Return [x, y] of the center of cell containing provided text 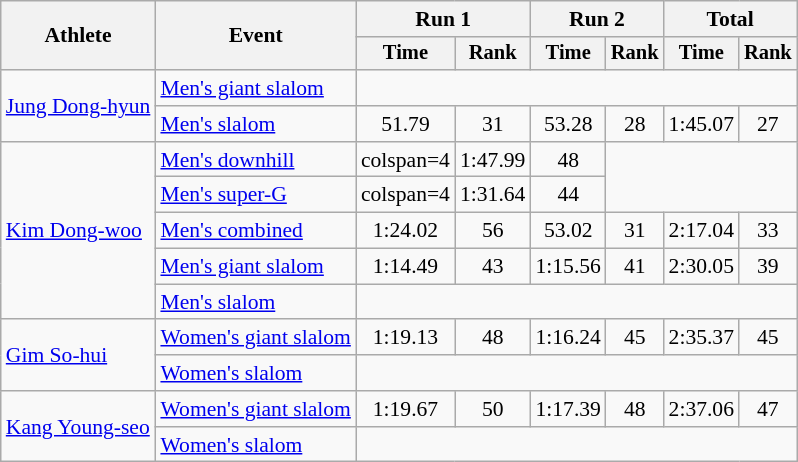
Women's slalom [256, 373]
Event [256, 36]
2:17.04 [702, 231]
Jung Dong-hyun [78, 106]
Run 2 [596, 19]
Gim So-hui [78, 356]
1:19.67 [406, 409]
1:19.13 [406, 338]
50 [492, 409]
47 [768, 409]
Athlete [78, 36]
1:31.64 [492, 195]
Total [730, 19]
56 [492, 231]
53.02 [568, 231]
1:45.07 [702, 124]
Kim Dong-woo [78, 231]
2:30.05 [702, 267]
Run 1 [444, 19]
28 [635, 124]
Men's super-G [256, 195]
53.28 [568, 124]
1:16.24 [568, 338]
1:24.02 [406, 231]
43 [492, 267]
44 [568, 195]
Kang Young-seo [78, 426]
27 [768, 124]
2:37.06 [702, 409]
39 [768, 267]
2:35.37 [702, 338]
1:47.99 [492, 160]
41 [635, 267]
1:14.49 [406, 267]
Men's downhill [256, 160]
Men's combined [256, 231]
51.79 [406, 124]
33 [768, 231]
1:15.56 [568, 267]
1:17.39 [568, 409]
